Scan for the cell matching the given text and deliver its (X, Y) coordinate at center. 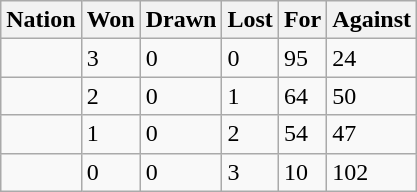
95 (302, 58)
64 (302, 96)
Lost (250, 20)
24 (372, 58)
Won (110, 20)
Nation (41, 20)
10 (302, 172)
Against (372, 20)
47 (372, 134)
54 (302, 134)
Drawn (181, 20)
For (302, 20)
102 (372, 172)
50 (372, 96)
